Provide the [X, Y] coordinate of the cell's center where the given text is located.  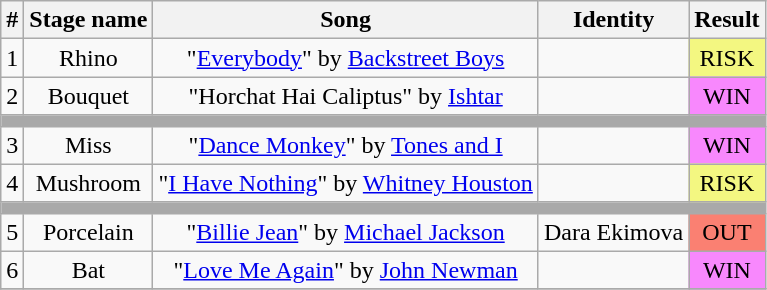
Bat [88, 270]
1 [12, 58]
"Everybody" by Backstreet Boys [346, 58]
6 [12, 270]
"Horchat Hai Caliptus" by Ishtar [346, 96]
5 [12, 232]
Result [727, 20]
Rhino [88, 58]
Bouquet [88, 96]
3 [12, 145]
Dara Ekimova [613, 232]
Miss [88, 145]
Identity [613, 20]
4 [12, 183]
Mushroom [88, 183]
2 [12, 96]
Stage name [88, 20]
"Love Me Again" by John Newman [346, 270]
"Dance Monkey" by Tones and I [346, 145]
"I Have Nothing" by Whitney Houston [346, 183]
"Billie Jean" by Michael Jackson [346, 232]
OUT [727, 232]
Song [346, 20]
# [12, 20]
Porcelain [88, 232]
